From the cell containing the given text, extract its center point as [x, y] coordinate. 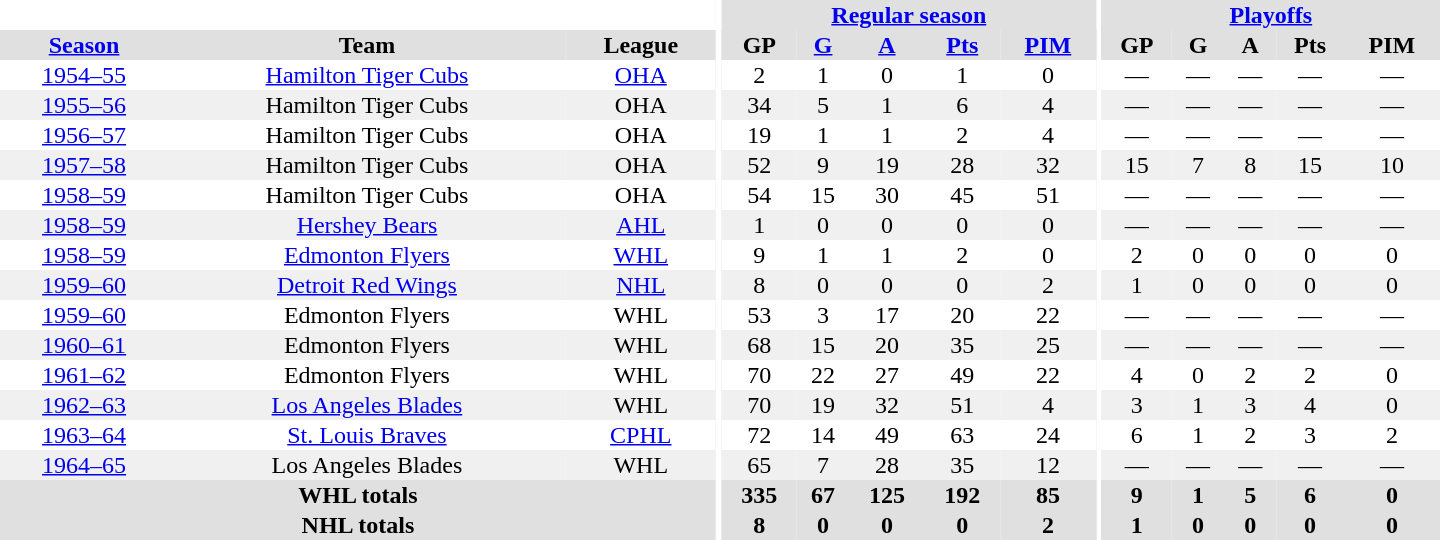
24 [1048, 435]
Hershey Bears [367, 225]
54 [760, 195]
1955–56 [84, 105]
Playoffs [1271, 15]
1960–61 [84, 345]
27 [886, 375]
NHL totals [358, 525]
Detroit Red Wings [367, 285]
63 [962, 435]
30 [886, 195]
17 [886, 315]
53 [760, 315]
14 [823, 435]
85 [1048, 495]
25 [1048, 345]
St. Louis Braves [367, 435]
10 [1392, 165]
Regular season [909, 15]
12 [1048, 465]
1963–64 [84, 435]
45 [962, 195]
1964–65 [84, 465]
WHL totals [358, 495]
67 [823, 495]
Team [367, 45]
NHL [641, 285]
335 [760, 495]
34 [760, 105]
72 [760, 435]
AHL [641, 225]
League [641, 45]
1962–63 [84, 405]
68 [760, 345]
125 [886, 495]
1956–57 [84, 135]
Season [84, 45]
1957–58 [84, 165]
52 [760, 165]
192 [962, 495]
65 [760, 465]
1954–55 [84, 75]
CPHL [641, 435]
1961–62 [84, 375]
